Detect which cell encompasses the target text, then output its [X, Y] center coordinate. 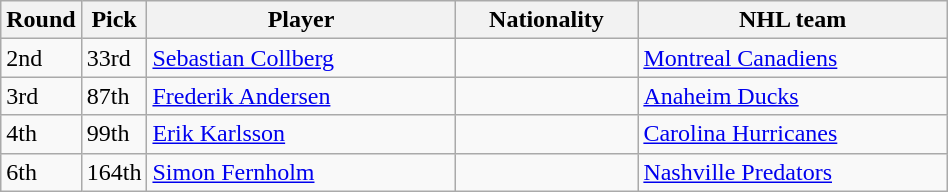
Montreal Canadiens [792, 58]
33rd [114, 58]
6th [41, 172]
Anaheim Ducks [792, 96]
Nashville Predators [792, 172]
2nd [41, 58]
Round [41, 20]
Simon Fernholm [301, 172]
Player [301, 20]
164th [114, 172]
Frederik Andersen [301, 96]
99th [114, 134]
Erik Karlsson [301, 134]
Carolina Hurricanes [792, 134]
Pick [114, 20]
NHL team [792, 20]
3rd [41, 96]
87th [114, 96]
Nationality [546, 20]
Sebastian Collberg [301, 58]
4th [41, 134]
